Output the (x, y) coordinate of the center of the cell containing the given text.  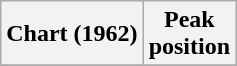
Peakposition (189, 34)
Chart (1962) (72, 34)
